Return the (X, Y) coordinate for the center point of the cell that contains the specified text.  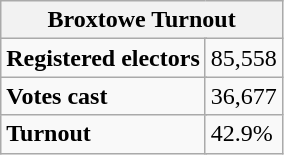
Votes cast (104, 96)
Registered electors (104, 58)
85,558 (244, 58)
42.9% (244, 134)
Broxtowe Turnout (142, 20)
Turnout (104, 134)
36,677 (244, 96)
